Return (X, Y) of the center of cell containing provided text 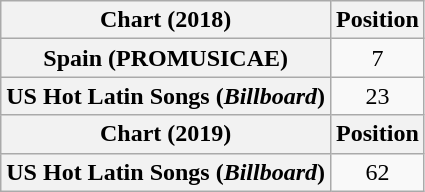
Chart (2019) (166, 134)
62 (378, 172)
Spain (PROMUSICAE) (166, 58)
23 (378, 96)
7 (378, 58)
Chart (2018) (166, 20)
